Return the (X, Y) coordinate for the center point of the cell that contains the specified text.  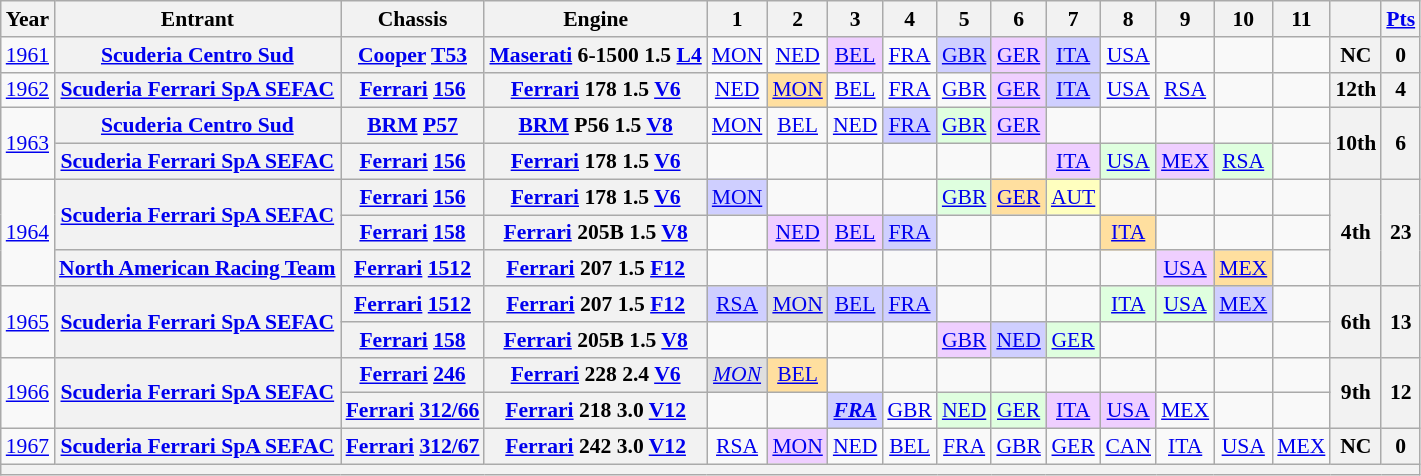
10 (1243, 19)
8 (1128, 19)
10th (1356, 144)
Year (28, 19)
Pts (1400, 19)
1963 (28, 144)
23 (1400, 232)
BRM P56 1.5 V8 (595, 126)
AUT (1073, 197)
1965 (28, 322)
Engine (595, 19)
6th (1356, 322)
1962 (28, 90)
Maserati 6-1500 1.5 L4 (595, 55)
5 (964, 19)
13 (1400, 322)
1961 (28, 55)
Entrant (198, 19)
9 (1185, 19)
Cooper T53 (413, 55)
1967 (28, 447)
12 (1400, 392)
CAN (1128, 447)
BRM P57 (413, 126)
North American Racing Team (198, 269)
3 (855, 19)
Ferrari 242 3.0 V12 (595, 447)
Ferrari 218 3.0 V12 (595, 411)
11 (1301, 19)
2 (798, 19)
7 (1073, 19)
Ferrari 246 (413, 375)
Ferrari 228 2.4 V6 (595, 375)
Chassis (413, 19)
1964 (28, 232)
4th (1356, 232)
12th (1356, 90)
Ferrari 312/67 (413, 447)
1966 (28, 392)
9th (1356, 392)
Ferrari 312/66 (413, 411)
1 (738, 19)
